From the cell containing the given text, extract its center point as [X, Y] coordinate. 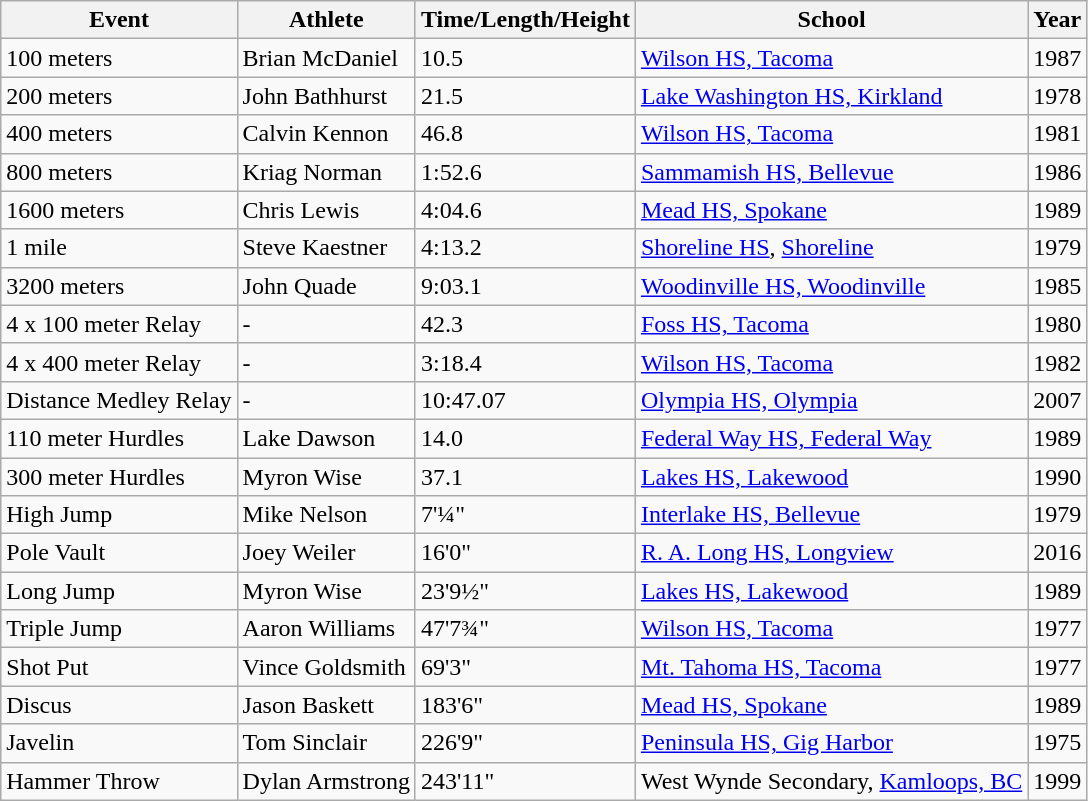
1986 [1058, 172]
9:03.1 [525, 286]
3200 meters [119, 286]
4 x 100 meter Relay [119, 324]
Discus [119, 705]
Woodinville HS, Woodinville [831, 286]
800 meters [119, 172]
Dylan Armstrong [326, 781]
Kriag Norman [326, 172]
High Jump [119, 515]
21.5 [525, 96]
Chris Lewis [326, 210]
Tom Sinclair [326, 743]
Aaron Williams [326, 629]
Year [1058, 20]
3:18.4 [525, 362]
2016 [1058, 553]
Federal Way HS, Federal Way [831, 438]
1987 [1058, 58]
Event [119, 20]
1985 [1058, 286]
Hammer Throw [119, 781]
183'6" [525, 705]
243'11" [525, 781]
Steve Kaestner [326, 248]
300 meter Hurdles [119, 477]
47'7¾" [525, 629]
Long Jump [119, 591]
226'9" [525, 743]
Lake Dawson [326, 438]
4:04.6 [525, 210]
16'0" [525, 553]
37.1 [525, 477]
2007 [1058, 400]
69'3" [525, 667]
46.8 [525, 134]
Interlake HS, Bellevue [831, 515]
1:52.6 [525, 172]
1600 meters [119, 210]
Distance Medley Relay [119, 400]
Triple Jump [119, 629]
Athlete [326, 20]
14.0 [525, 438]
Time/Length/Height [525, 20]
1 mile [119, 248]
7'¼" [525, 515]
Vince Goldsmith [326, 667]
Joey Weiler [326, 553]
Lake Washington HS, Kirkland [831, 96]
10.5 [525, 58]
Sammamish HS, Bellevue [831, 172]
School [831, 20]
400 meters [119, 134]
Peninsula HS, Gig Harbor [831, 743]
Brian McDaniel [326, 58]
1975 [1058, 743]
Calvin Kennon [326, 134]
10:47.07 [525, 400]
1978 [1058, 96]
Javelin [119, 743]
West Wynde Secondary, Kamloops, BC [831, 781]
Shot Put [119, 667]
100 meters [119, 58]
1981 [1058, 134]
1999 [1058, 781]
Foss HS, Tacoma [831, 324]
Pole Vault [119, 553]
Mike Nelson [326, 515]
110 meter Hurdles [119, 438]
John Bathhurst [326, 96]
Jason Baskett [326, 705]
1982 [1058, 362]
Mt. Tahoma HS, Tacoma [831, 667]
4:13.2 [525, 248]
Shoreline HS, Shoreline [831, 248]
42.3 [525, 324]
200 meters [119, 96]
John Quade [326, 286]
1980 [1058, 324]
4 x 400 meter Relay [119, 362]
1990 [1058, 477]
Olympia HS, Olympia [831, 400]
23'9½" [525, 591]
R. A. Long HS, Longview [831, 553]
